Extract the (X, Y) coordinate from the center of the cell holding the provided text.  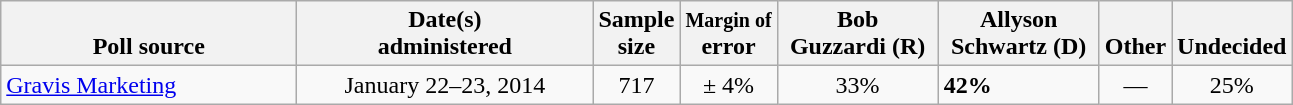
Samplesize (636, 34)
33% (858, 85)
Other (1135, 34)
Date(s)administered (445, 34)
Undecided (1232, 34)
BobGuzzardi (R) (858, 34)
± 4% (728, 85)
— (1135, 85)
Gravis Marketing (149, 85)
Poll source (149, 34)
AllysonSchwartz (D) (1018, 34)
42% (1018, 85)
Margin oferror (728, 34)
25% (1232, 85)
January 22–23, 2014 (445, 85)
717 (636, 85)
